Capture the cell that displays the provided text and extract its [x, y] central coordinate. 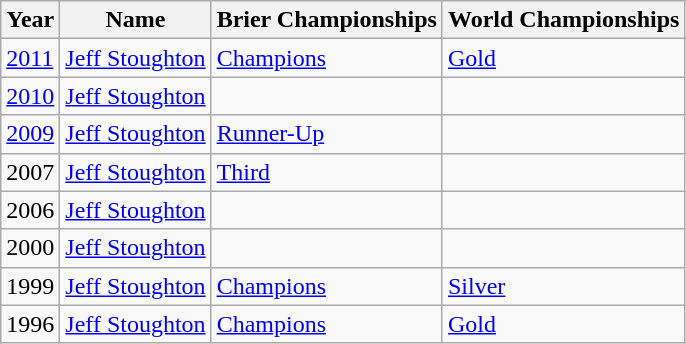
1999 [30, 286]
2000 [30, 248]
2007 [30, 172]
Third [326, 172]
Silver [563, 286]
Year [30, 20]
2011 [30, 58]
2010 [30, 96]
World Championships [563, 20]
2009 [30, 134]
Brier Championships [326, 20]
Runner-Up [326, 134]
1996 [30, 324]
2006 [30, 210]
Name [136, 20]
